Detect which cell encompasses the target text, then output its [x, y] center coordinate. 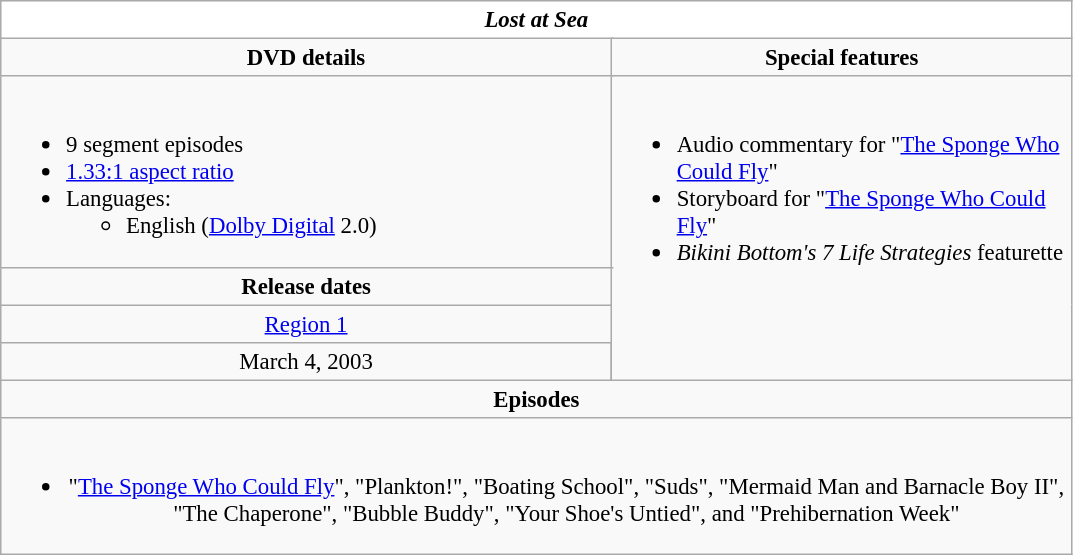
9 segment episodes1.33:1 aspect ratioLanguages:English (Dolby Digital 2.0) [306, 172]
Episodes [536, 399]
Release dates [306, 286]
Region 1 [306, 324]
Special features [842, 58]
Lost at Sea [536, 20]
Audio commentary for "The Sponge Who Could Fly"Storyboard for "The Sponge Who Could Fly"Bikini Bottom's 7 Life Strategies featurette [842, 228]
DVD details [306, 58]
March 4, 2003 [306, 361]
